Pinpoint the cell where the given text exists, returning its [X, Y] midpoint coordinate. 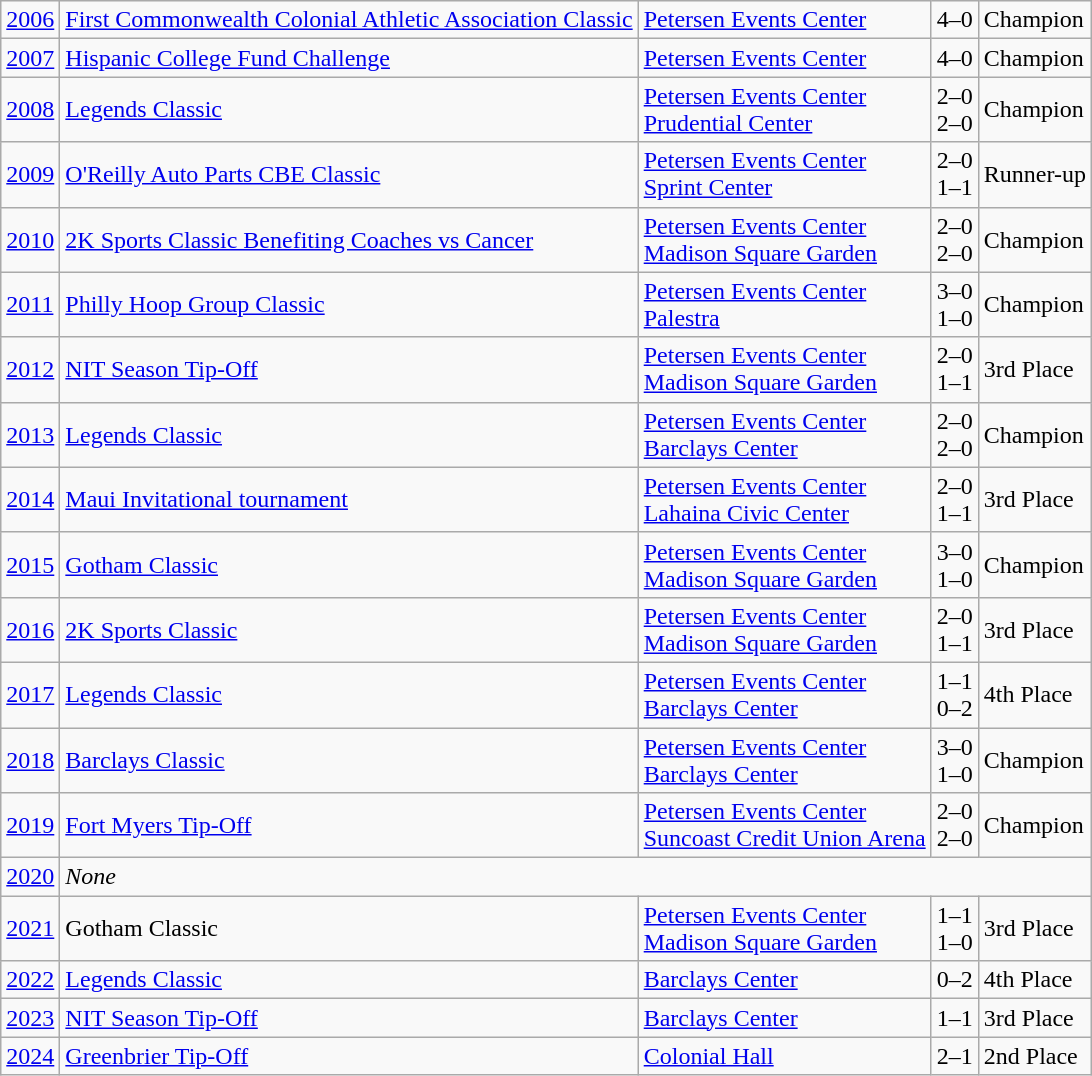
2012 [30, 370]
1–11–0 [954, 928]
2nd Place [1034, 1056]
2018 [30, 760]
2008 [30, 110]
1–1 [954, 1018]
Maui Invitational tournament [349, 500]
None [576, 877]
2019 [30, 826]
2–1 [954, 1056]
2006 [30, 20]
Fort Myers Tip-Off [349, 826]
2014 [30, 500]
2011 [30, 304]
2022 [30, 980]
Petersen Events CenterSuncoast Credit Union Arena [784, 826]
2013 [30, 434]
Hispanic College Fund Challenge [349, 58]
Petersen Events CenterLahaina Civic Center [784, 500]
2023 [30, 1018]
2010 [30, 240]
2015 [30, 564]
Petersen Events CenterPalestra [784, 304]
Runner-up [1034, 174]
Greenbrier Tip-Off [349, 1056]
2021 [30, 928]
0–2 [954, 980]
2K Sports Classic [349, 630]
Philly Hoop Group Classic [349, 304]
2024 [30, 1056]
2020 [30, 877]
First Commonwealth Colonial Athletic Association Classic [349, 20]
Petersen Events CenterPrudential Center [784, 110]
2009 [30, 174]
2007 [30, 58]
O'Reilly Auto Parts CBE Classic [349, 174]
Barclays Classic [349, 760]
Colonial Hall [784, 1056]
Petersen Events CenterSprint Center [784, 174]
2017 [30, 694]
2016 [30, 630]
1–10–2 [954, 694]
2K Sports Classic Benefiting Coaches vs Cancer [349, 240]
